Search for the cell housing the specified text and yield its (x, y) center coordinate. 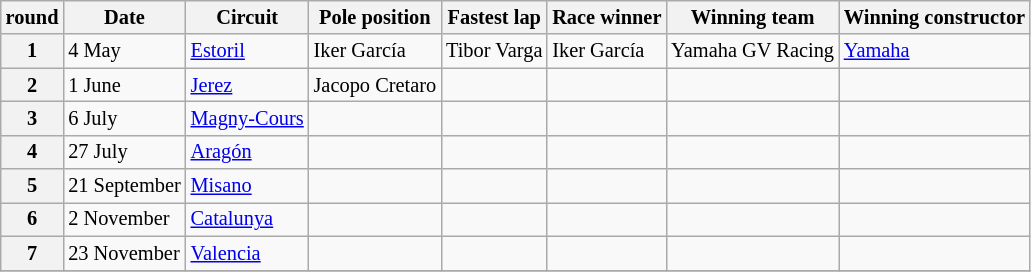
Race winner (606, 17)
Magny-Cours (248, 118)
round (32, 17)
Jerez (248, 85)
Catalunya (248, 219)
21 September (124, 186)
Pole position (376, 17)
Estoril (248, 51)
Tibor Varga (494, 51)
23 November (124, 253)
7 (32, 253)
6 (32, 219)
27 July (124, 152)
4 (32, 152)
Yamaha (934, 51)
5 (32, 186)
Fastest lap (494, 17)
2 (32, 85)
Yamaha GV Racing (752, 51)
Winning team (752, 17)
4 May (124, 51)
Date (124, 17)
3 (32, 118)
1 June (124, 85)
Winning constructor (934, 17)
Jacopo Cretaro (376, 85)
Aragón (248, 152)
6 July (124, 118)
Circuit (248, 17)
1 (32, 51)
Misano (248, 186)
2 November (124, 219)
Valencia (248, 253)
